Detect which cell encompasses the target text, then output its (x, y) center coordinate. 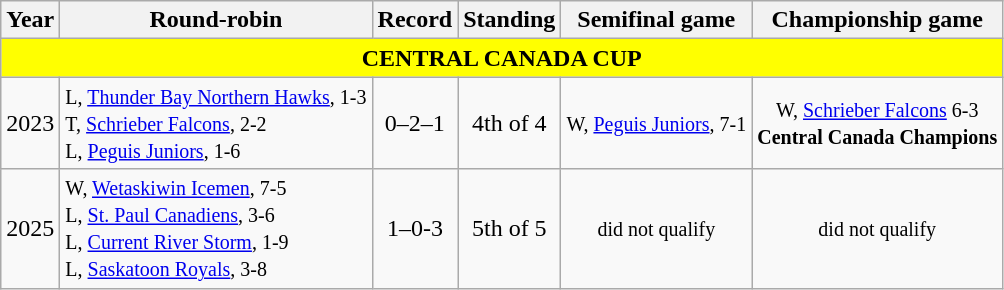
L, Thunder Bay Northern Hawks, 1-3T, Schrieber Falcons, 2-2L, Peguis Juniors, 1-6 (216, 123)
W, Peguis Juniors, 7-1 (656, 123)
Record (415, 20)
W, Schrieber Falcons 6-3 Central Canada Champions (878, 123)
5th of 5 (510, 228)
Standing (510, 20)
1–0-3 (415, 228)
4th of 4 (510, 123)
Semifinal game (656, 20)
Round-robin (216, 20)
Year (30, 20)
Championship game (878, 20)
2023 (30, 123)
2025 (30, 228)
W, Wetaskiwin Icemen, 7-5L, St. Paul Canadiens, 3-6L, Current River Storm, 1-9L, Saskatoon Royals, 3-8 (216, 228)
0–2–1 (415, 123)
CENTRAL CANADA CUP (502, 58)
